Identify which cell holds the provided text, then report its [x, y] central coordinate. 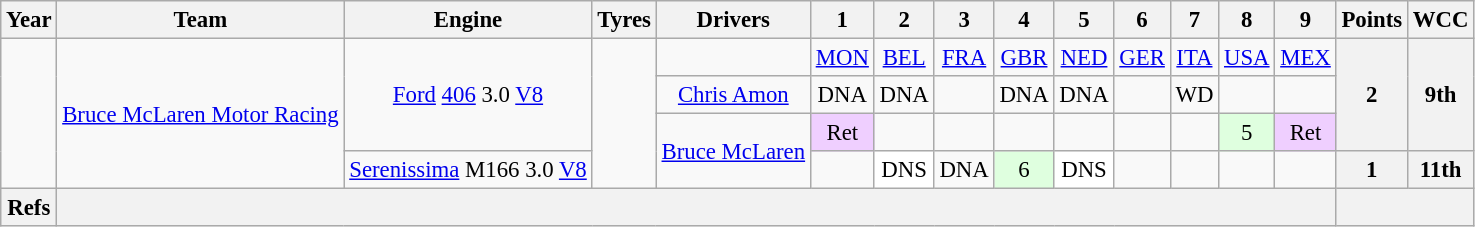
Team [200, 20]
BEL [904, 58]
Drivers [733, 20]
9 [1306, 20]
MEX [1306, 58]
11th [1440, 170]
GER [1142, 58]
Tyres [624, 20]
USA [1247, 58]
Refs [29, 208]
8 [1247, 20]
WD [1194, 95]
FRA [964, 58]
3 [964, 20]
MON [842, 58]
Chris Amon [733, 95]
7 [1194, 20]
9th [1440, 96]
Points [1372, 20]
Bruce McLaren [733, 152]
GBR [1024, 58]
Bruce McLaren Motor Racing [200, 114]
Year [29, 20]
Engine [468, 20]
ITA [1194, 58]
Ford 406 3.0 V8 [468, 96]
NED [1084, 58]
WCC [1440, 20]
Serenissima M166 3.0 V8 [468, 170]
4 [1024, 20]
